Locate the cell with the specified text and output its (x, y) center coordinate. 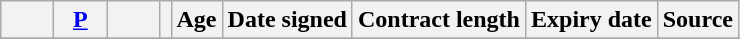
P (80, 20)
Source (698, 20)
Expiry date (591, 20)
Contract length (438, 20)
Date signed (287, 20)
Age (196, 20)
